Detect which cell encompasses the target text, then output its [X, Y] center coordinate. 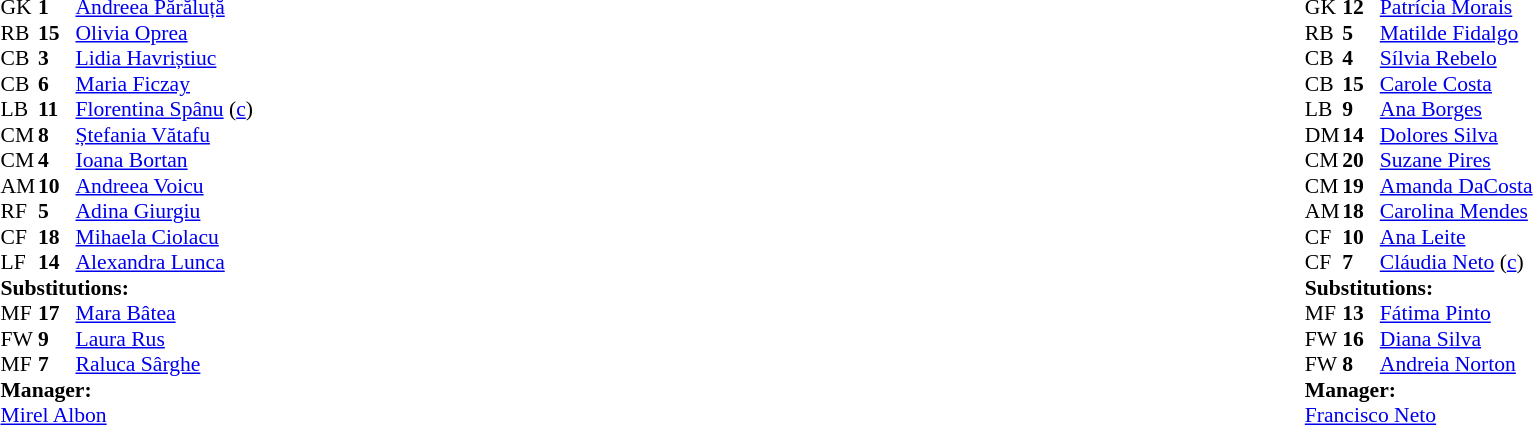
Maria Ficzay [164, 84]
Matilde Fidalgo [1456, 33]
20 [1361, 161]
Ana Borges [1456, 109]
Ana Leite [1456, 237]
Alexandra Lunca [164, 263]
Suzane Pires [1456, 161]
Ioana Bortan [164, 161]
Adina Giurgiu [164, 211]
Andreea Voicu [164, 186]
13 [1361, 313]
Ștefania Vătafu [164, 135]
3 [57, 59]
Lidia Havriștiuc [164, 59]
Dolores Silva [1456, 135]
Olivia Oprea [164, 33]
16 [1361, 339]
Mihaela Ciolacu [164, 237]
19 [1361, 186]
17 [57, 313]
Fátima Pinto [1456, 313]
Diana Silva [1456, 339]
Andreia Norton [1456, 365]
RF [19, 211]
LF [19, 263]
Carole Costa [1456, 84]
Raluca Sârghe [164, 365]
11 [57, 109]
Mara Bâtea [164, 313]
6 [57, 84]
Laura Rus [164, 339]
DM [1324, 135]
Florentina Spânu (c) [164, 109]
Carolina Mendes [1456, 211]
Cláudia Neto (c) [1456, 263]
Sílvia Rebelo [1456, 59]
Amanda DaCosta [1456, 186]
